For the text-containing cell, return its midpoint in (X, Y) coordinate format. 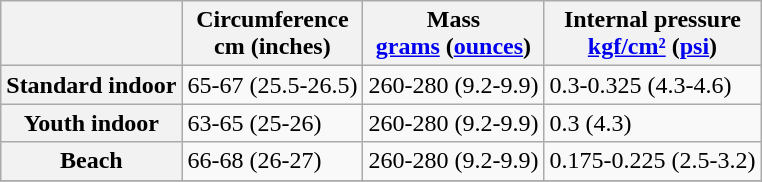
66-68 (26-27) (272, 161)
0.3-0.325 (4.3-4.6) (652, 85)
Internal pressurekgf/cm² (psi) (652, 34)
0.175-0.225 (2.5-3.2) (652, 161)
65-67 (25.5-26.5) (272, 85)
Massgrams (ounces) (454, 34)
0.3 (4.3) (652, 123)
63-65 (25-26) (272, 123)
Standard indoor (92, 85)
Circumferencecm (inches) (272, 34)
Beach (92, 161)
Youth indoor (92, 123)
